Identify which cell holds the provided text, then report its (X, Y) central coordinate. 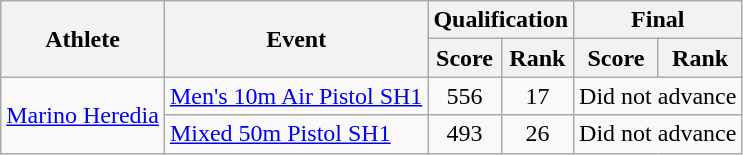
Athlete (83, 39)
556 (464, 96)
493 (464, 134)
26 (537, 134)
Men's 10m Air Pistol SH1 (296, 96)
17 (537, 96)
Mixed 50m Pistol SH1 (296, 134)
Marino Heredia (83, 115)
Final (658, 20)
Qualification (501, 20)
Event (296, 39)
